Scan for the cell matching the given text and deliver its [x, y] coordinate at center. 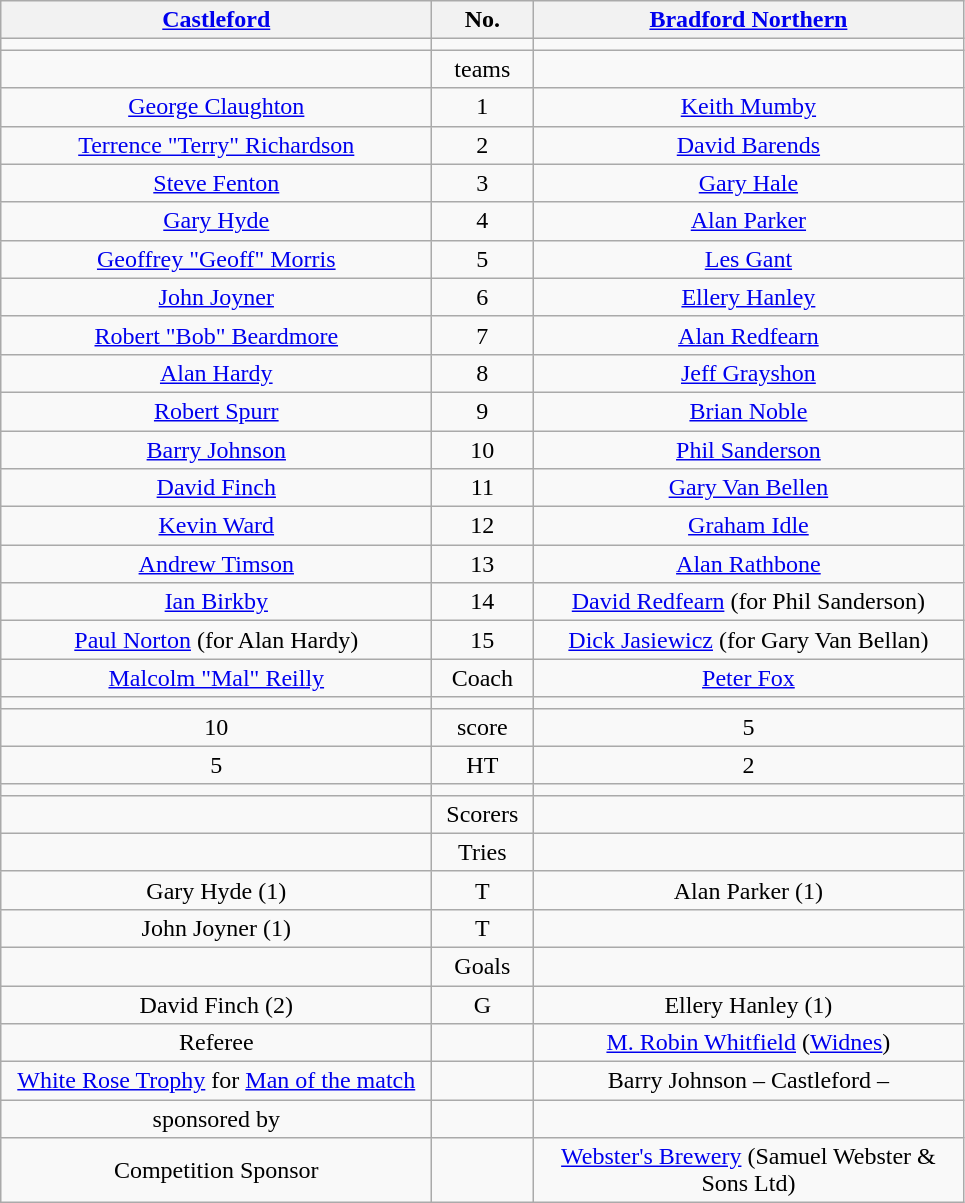
Tries [482, 852]
Robert Spurr [216, 411]
George Claughton [216, 107]
Gary Hyde [216, 221]
Scorers [482, 814]
David Finch [216, 488]
4 [482, 221]
Gary Van Bellen [748, 488]
White Rose Trophy for Man of the match [216, 1081]
Geoffrey "Geoff" Morris [216, 259]
Terrence "Terry" Richardson [216, 145]
David Redfearn (for Phil Sanderson) [748, 602]
11 [482, 488]
Alan Rathbone [748, 564]
Ellery Hanley (1) [748, 1005]
David Barends [748, 145]
6 [482, 297]
Alan Parker [748, 221]
15 [482, 640]
David Finch (2) [216, 1005]
Gary Hyde (1) [216, 890]
Coach [482, 678]
Andrew Timson [216, 564]
Brian Noble [748, 411]
John Joyner (1) [216, 928]
Phil Sanderson [748, 449]
Alan Parker (1) [748, 890]
9 [482, 411]
Competition Sponsor [216, 1170]
HT [482, 765]
Keith Mumby [748, 107]
Ellery Hanley [748, 297]
Bradford Northern [748, 20]
Barry Johnson [216, 449]
Les Gant [748, 259]
Alan Hardy [216, 373]
Kevin Ward [216, 526]
Graham Idle [748, 526]
Steve Fenton [216, 183]
1 [482, 107]
score [482, 727]
John Joyner [216, 297]
M. Robin Whitfield (Widnes) [748, 1043]
teams [482, 69]
G [482, 1005]
Jeff Grayshon [748, 373]
Barry Johnson – Castleford – [748, 1081]
Dick Jasiewicz (for Gary Van Bellan) [748, 640]
sponsored by [216, 1119]
3 [482, 183]
8 [482, 373]
Robert "Bob" Beardmore [216, 335]
12 [482, 526]
Goals [482, 966]
No. [482, 20]
Paul Norton (for Alan Hardy) [216, 640]
Peter Fox [748, 678]
Referee [216, 1043]
Castleford [216, 20]
Alan Redfearn [748, 335]
Malcolm "Mal" Reilly [216, 678]
Webster's Brewery (Samuel Webster & Sons Ltd) [748, 1170]
Ian Birkby [216, 602]
13 [482, 564]
7 [482, 335]
Gary Hale [748, 183]
14 [482, 602]
